Find where the given text appears and provide that cell's center as [x, y] coordinate. 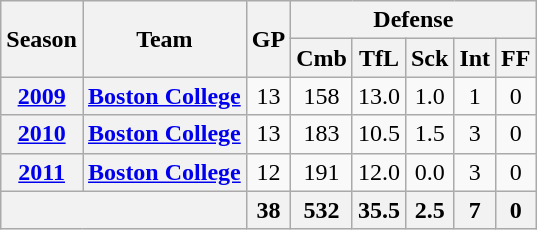
12 [268, 172]
Int [475, 58]
GP [268, 39]
2010 [42, 134]
1 [475, 96]
Cmb [322, 58]
FF [516, 58]
1.0 [429, 96]
0.0 [429, 172]
532 [322, 210]
35.5 [378, 210]
12.0 [378, 172]
Sck [429, 58]
2.5 [429, 210]
191 [322, 172]
2009 [42, 96]
Team [164, 39]
Season [42, 39]
10.5 [378, 134]
2011 [42, 172]
7 [475, 210]
183 [322, 134]
13.0 [378, 96]
Defense [414, 20]
158 [322, 96]
38 [268, 210]
1.5 [429, 134]
TfL [378, 58]
